Return [X, Y] of the center of cell containing provided text 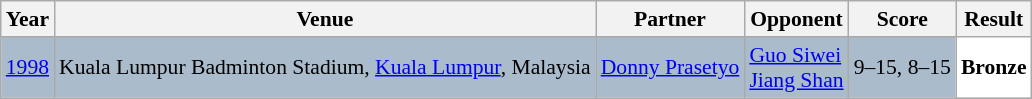
Bronze [994, 68]
Year [28, 19]
Venue [325, 19]
Partner [670, 19]
Score [902, 19]
Donny Prasetyo [670, 68]
Opponent [796, 19]
1998 [28, 68]
Guo Siwei Jiang Shan [796, 68]
9–15, 8–15 [902, 68]
Result [994, 19]
Kuala Lumpur Badminton Stadium, Kuala Lumpur, Malaysia [325, 68]
